Return the (X, Y) coordinate for the center point of the cell that contains the specified text.  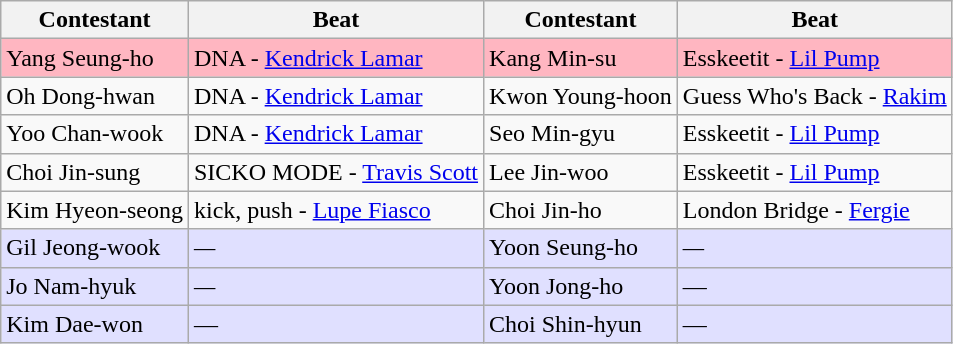
Kwon Young-hoon (581, 96)
Gil Jeong-wook (95, 248)
Choi Jin-ho (581, 210)
Choi Shin-hyun (581, 324)
kick, push - Lupe Fiasco (336, 210)
Guess Who's Back - Rakim (814, 96)
Yoon Jong-ho (581, 286)
Kim Hyeon-seong (95, 210)
SICKO MODE - Travis Scott (336, 172)
Yoo Chan-wook (95, 134)
Seo Min-gyu (581, 134)
London Bridge - Fergie (814, 210)
Oh Dong-hwan (95, 96)
Kim Dae-won (95, 324)
Choi Jin-sung (95, 172)
Lee Jin-woo (581, 172)
Jo Nam-hyuk (95, 286)
Kang Min-su (581, 58)
Yang Seung-ho (95, 58)
Yoon Seung-ho (581, 248)
